Return (X, Y) of the center of cell containing provided text 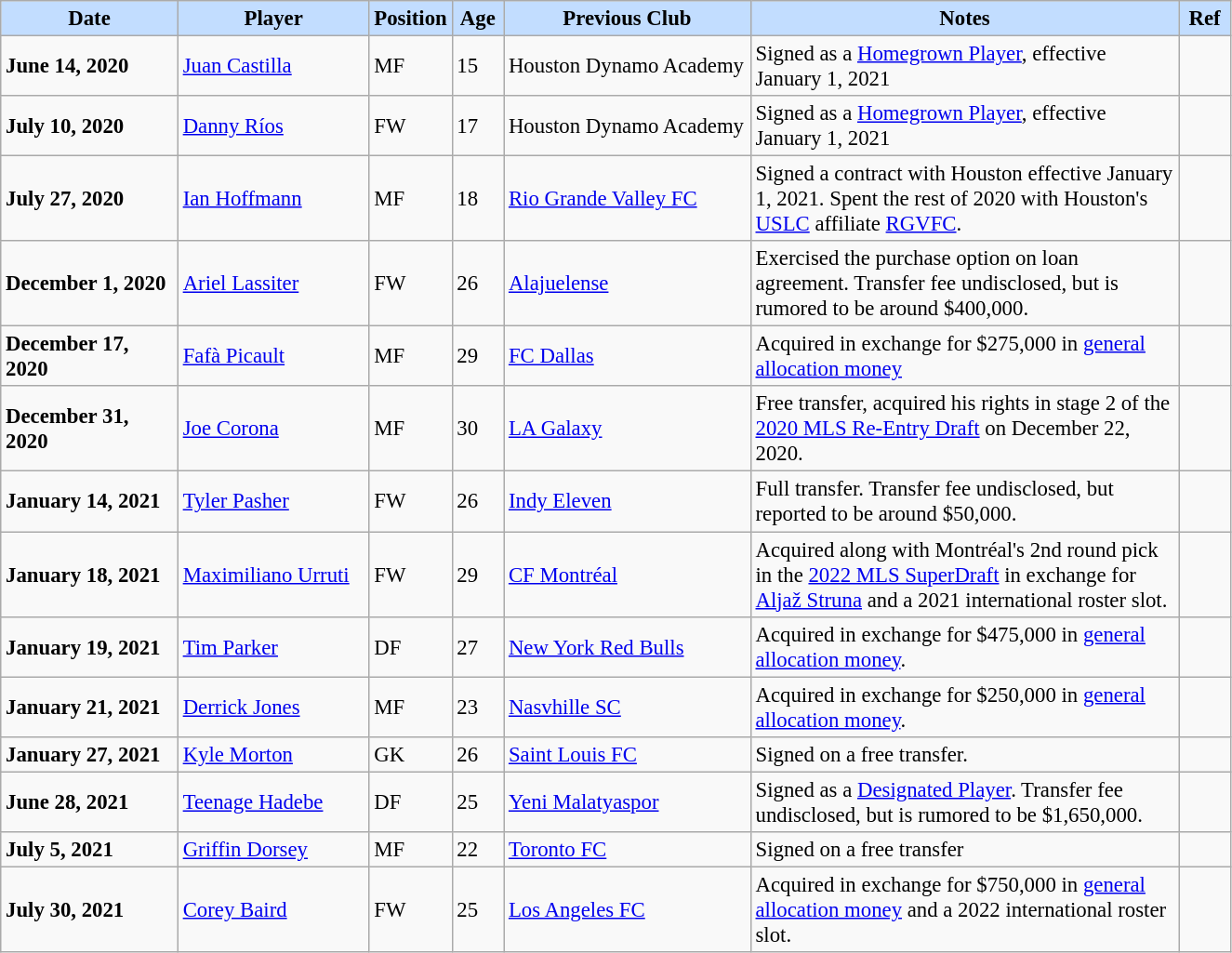
Yeni Malatyaspor (628, 801)
23 (478, 707)
Indy Eleven (628, 502)
December 1, 2020 (89, 284)
22 (478, 850)
Acquired in exchange for $475,000 in general allocation money. (965, 647)
Rio Grande Valley FC (628, 199)
January 18, 2021 (89, 575)
Saint Louis FC (628, 754)
Toronto FC (628, 850)
Signed as a Designated Player. Transfer fee undisclosed, but is rumored to be $1,650,000. (965, 801)
Player (273, 19)
January 14, 2021 (89, 502)
17 (478, 126)
January 21, 2021 (89, 707)
Fafà Picault (273, 357)
Date (89, 19)
Previous Club (628, 19)
Ariel Lassiter (273, 284)
July 30, 2021 (89, 909)
Position (411, 19)
Acquired in exchange for $250,000 in general allocation money. (965, 707)
Acquired in exchange for $275,000 in general allocation money (965, 357)
Ref (1205, 19)
Ian Hoffmann (273, 199)
Acquired in exchange for $750,000 in general allocation money and a 2022 international roster slot. (965, 909)
Joe Corona (273, 430)
CF Montréal (628, 575)
FC Dallas (628, 357)
Alajuelense (628, 284)
Free transfer, acquired his rights in stage 2 of the 2020 MLS Re-Entry Draft on December 22, 2020. (965, 430)
June 14, 2020 (89, 67)
Acquired along with Montréal's 2nd round pick in the 2022 MLS SuperDraft in exchange for Aljaž Struna and a 2021 international roster slot. (965, 575)
July 27, 2020 (89, 199)
Maximiliano Urruti (273, 575)
GK (411, 754)
December 31, 2020 (89, 430)
January 27, 2021 (89, 754)
27 (478, 647)
Signed on a free transfer (965, 850)
Danny Ríos (273, 126)
Tyler Pasher (273, 502)
30 (478, 430)
Nasvhille SC (628, 707)
Derrick Jones (273, 707)
Tim Parker (273, 647)
Los Angeles FC (628, 909)
June 28, 2021 (89, 801)
Age (478, 19)
Kyle Morton (273, 754)
January 19, 2021 (89, 647)
Signed a contract with Houston effective January 1, 2021. Spent the rest of 2020 with Houston's USLC affiliate RGVFC. (965, 199)
Griffin Dorsey (273, 850)
Juan Castilla (273, 67)
New York Red Bulls (628, 647)
Full transfer. Transfer fee undisclosed, but reported to be around $50,000. (965, 502)
Notes (965, 19)
15 (478, 67)
Exercised the purchase option on loan agreement. Transfer fee undisclosed, but is rumored to be around $400,000. (965, 284)
July 10, 2020 (89, 126)
December 17, 2020 (89, 357)
LA Galaxy (628, 430)
Signed on a free transfer. (965, 754)
Corey Baird (273, 909)
18 (478, 199)
July 5, 2021 (89, 850)
Teenage Hadebe (273, 801)
